Capture the cell that displays the provided text and extract its [X, Y] central coordinate. 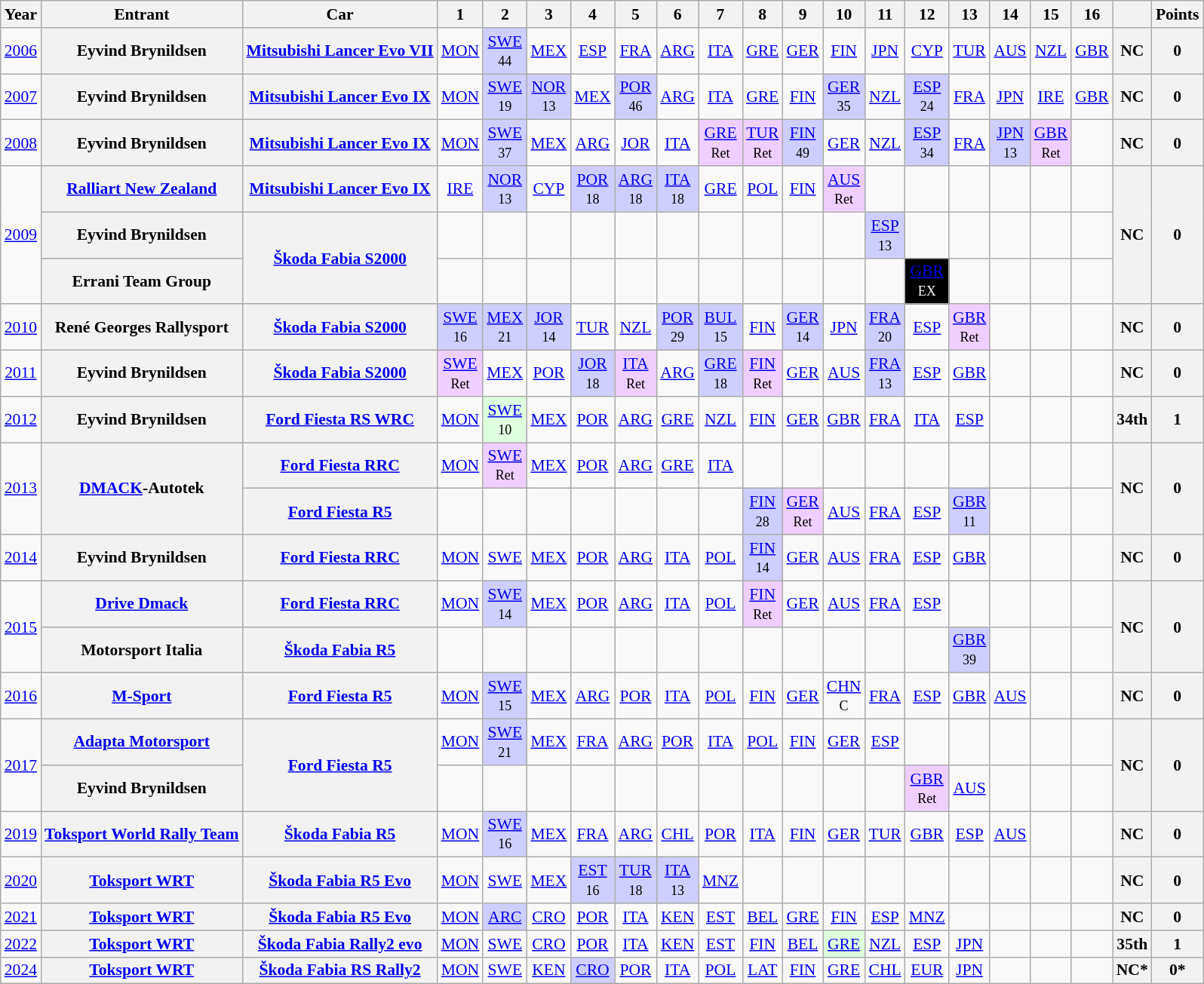
EUR [927, 970]
Points [1178, 14]
9 [803, 14]
Motorsport Italia [142, 650]
AUSRet [844, 189]
Drive Dmack [142, 603]
Škoda Fabia RS Rally2 [339, 970]
2012 [21, 419]
12 [927, 14]
2015 [21, 627]
2017 [21, 765]
8 [762, 14]
SWE10 [505, 419]
JOR [636, 143]
JOR18 [592, 374]
EST16 [592, 881]
POR46 [636, 97]
SWE15 [505, 697]
SWE44 [505, 51]
2019 [21, 834]
15 [1052, 14]
34th [1132, 419]
Year [21, 14]
GBREX [927, 280]
2007 [21, 97]
SWE14 [505, 603]
GERRet [803, 511]
FIN49 [803, 143]
FRA20 [884, 327]
FIN14 [762, 558]
René Georges Rallysport [142, 327]
2022 [21, 944]
SWE19 [505, 97]
2013 [21, 489]
2009 [21, 235]
ESP13 [884, 235]
2010 [21, 327]
Škoda Fabia Rally2 evo [339, 944]
5 [636, 14]
ITARet [636, 374]
10 [844, 14]
2 [505, 14]
Toksport World Rally Team [142, 834]
14 [1009, 14]
POR29 [677, 327]
Ford Fiesta RS WRC [339, 419]
TUR18 [636, 881]
13 [970, 14]
ITA13 [677, 881]
Errani Team Group [142, 280]
ESP34 [927, 143]
CHNC [844, 697]
Car [339, 14]
GBR39 [970, 650]
M-Sport [142, 697]
NC* [1132, 970]
0* [1178, 970]
BUL15 [720, 327]
DMACK-Autotek [142, 489]
3 [548, 14]
2006 [21, 51]
LAT [762, 970]
ARC [505, 917]
ARG18 [636, 189]
GRE18 [720, 374]
2021 [21, 917]
35th [1132, 944]
GER14 [803, 327]
JPN13 [1009, 143]
JOR14 [548, 327]
11 [884, 14]
Adapta Motorsport [142, 742]
2024 [21, 970]
GER35 [844, 97]
Mitsubishi Lancer Evo VII [339, 51]
2011 [21, 374]
ESP24 [927, 97]
4 [592, 14]
2020 [21, 881]
2016 [21, 697]
6 [677, 14]
FRA13 [884, 374]
7 [720, 14]
SWE37 [505, 143]
SWE21 [505, 742]
2008 [21, 143]
GBR11 [970, 511]
POR18 [592, 189]
GRERet [720, 143]
ITA18 [677, 189]
16 [1092, 14]
MEX21 [505, 327]
Ralliart New Zealand [142, 189]
TURRet [762, 143]
FIN28 [762, 511]
Entrant [142, 14]
2014 [21, 558]
